Find where the given text appears and provide that cell's center as [x, y] coordinate. 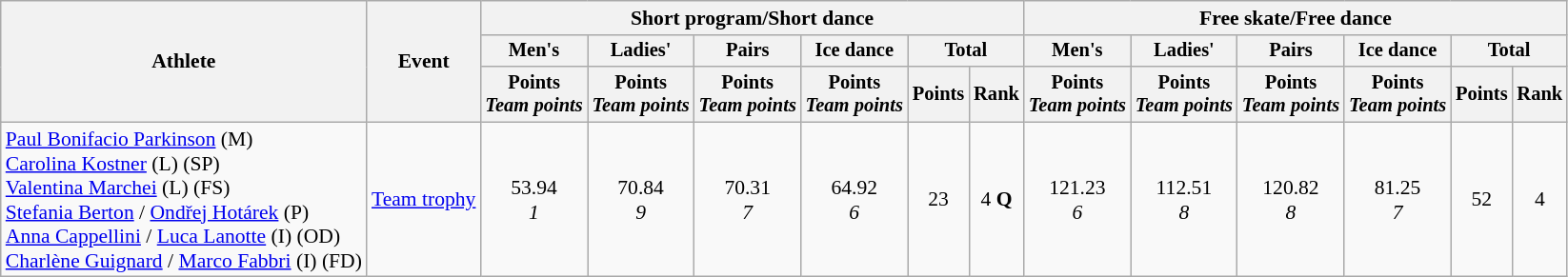
4 Q [996, 200]
70.317 [748, 200]
120.828 [1291, 200]
53.941 [533, 200]
112.518 [1184, 200]
81.257 [1397, 200]
64.926 [854, 200]
Free skate/Free dance [1296, 18]
Short program/Short dance [752, 18]
Event [424, 61]
23 [938, 200]
70.849 [641, 200]
Athlete [184, 61]
121.236 [1077, 200]
52 [1481, 200]
4 [1540, 200]
Team trophy [424, 200]
